Extract the (X, Y) coordinate from the center of the cell holding the provided text.  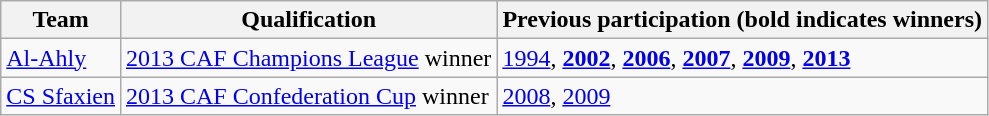
Qualification (308, 20)
Al-Ahly (61, 58)
1994, 2002, 2006, 2007, 2009, 2013 (742, 58)
Previous participation (bold indicates winners) (742, 20)
CS Sfaxien (61, 96)
2013 CAF Champions League winner (308, 58)
2008, 2009 (742, 96)
Team (61, 20)
2013 CAF Confederation Cup winner (308, 96)
